Search for the cell housing the specified text and yield its (X, Y) center coordinate. 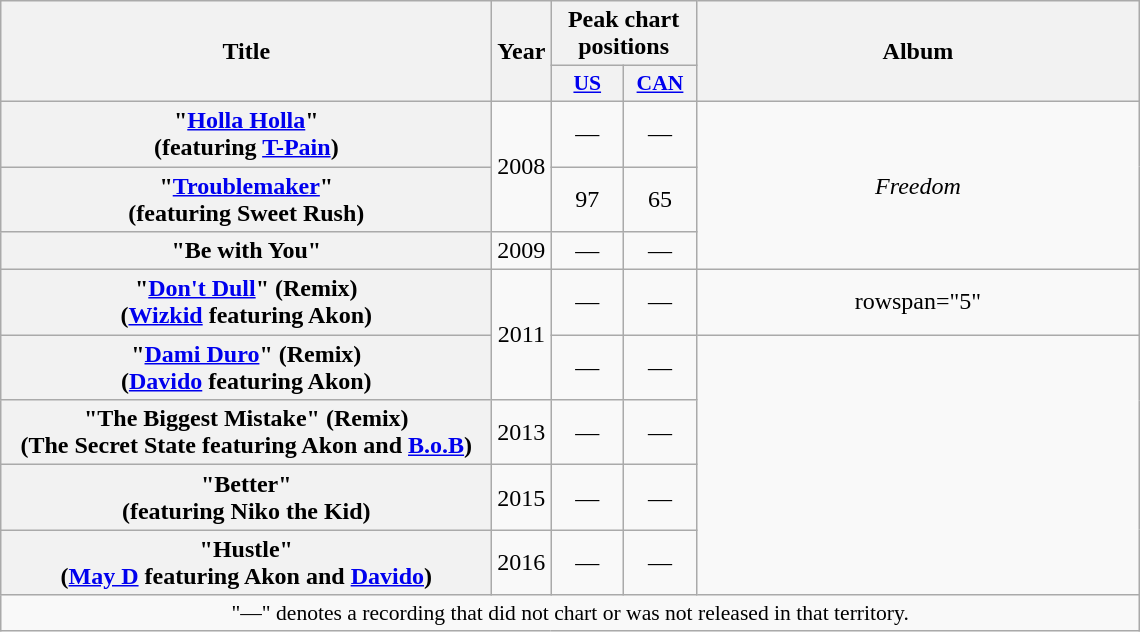
97 (588, 198)
US (588, 84)
Album (918, 52)
2015 (522, 498)
Freedom (918, 185)
2009 (522, 251)
2011 (522, 335)
2013 (522, 432)
Title (246, 52)
"Troublemaker"(featuring Sweet Rush) (246, 198)
"Be with You" (246, 251)
"Hustle"(May D featuring Akon and Davido) (246, 562)
Peak chart positions (624, 34)
"Holla Holla"(featuring T-Pain) (246, 134)
"—" denotes a recording that did not chart or was not released in that territory. (570, 613)
"Better"(featuring Niko the Kid) (246, 498)
"Dami Duro" (Remix)(Davido featuring Akon) (246, 368)
Year (522, 52)
CAN (660, 84)
"Don't Dull" (Remix)(Wizkid featuring Akon) (246, 302)
2008 (522, 166)
rowspan="5" (918, 302)
"The Biggest Mistake" (Remix)(The Secret State featuring Akon and B.o.B) (246, 432)
65 (660, 198)
2016 (522, 562)
